Identify which cell holds the provided text, then report its [x, y] central coordinate. 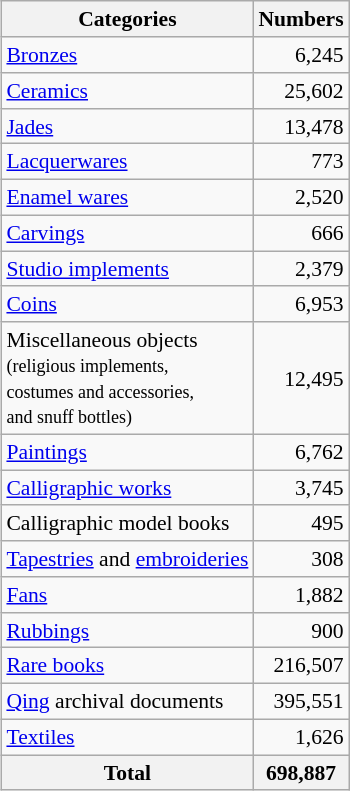
Rare books [127, 666]
12,495 [300, 378]
13,478 [300, 126]
Studio implements [127, 269]
2,520 [300, 197]
6,953 [300, 304]
666 [300, 233]
Rubbings [127, 630]
Calligraphic works [127, 488]
Qing archival documents [127, 701]
25,602 [300, 91]
Enamel wares [127, 197]
1,882 [300, 595]
Bronzes [127, 55]
Jades [127, 126]
1,626 [300, 737]
395,551 [300, 701]
Tapestries and embroideries [127, 559]
Lacquerwares [127, 162]
2,379 [300, 269]
Fans [127, 595]
6,762 [300, 452]
Miscellaneous objects (religious implements, costumes and accessories, and snuff bottles) [127, 378]
495 [300, 523]
308 [300, 559]
6,245 [300, 55]
Paintings [127, 452]
Carvings [127, 233]
Coins [127, 304]
Total [127, 773]
216,507 [300, 666]
773 [300, 162]
3,745 [300, 488]
Categories [127, 19]
698,887 [300, 773]
Ceramics [127, 91]
900 [300, 630]
Textiles [127, 737]
Numbers [300, 19]
Calligraphic model books [127, 523]
